Output the (x, y) coordinate of the center of the cell containing the given text.  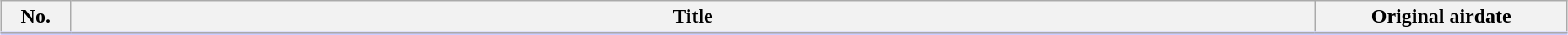
Title (693, 17)
No. (35, 17)
Original airdate (1441, 17)
